Capture the cell that displays the provided text and extract its [x, y] central coordinate. 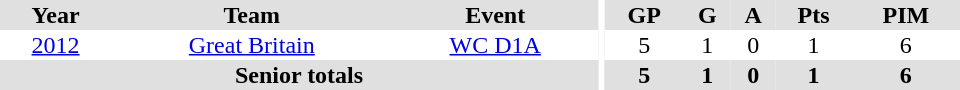
A [753, 15]
G [708, 15]
2012 [56, 45]
Team [252, 15]
Event [495, 15]
Great Britain [252, 45]
PIM [906, 15]
WC D1A [495, 45]
GP [644, 15]
Year [56, 15]
Senior totals [299, 75]
Pts [813, 15]
